Output the [X, Y] coordinate of the center of the cell containing the given text.  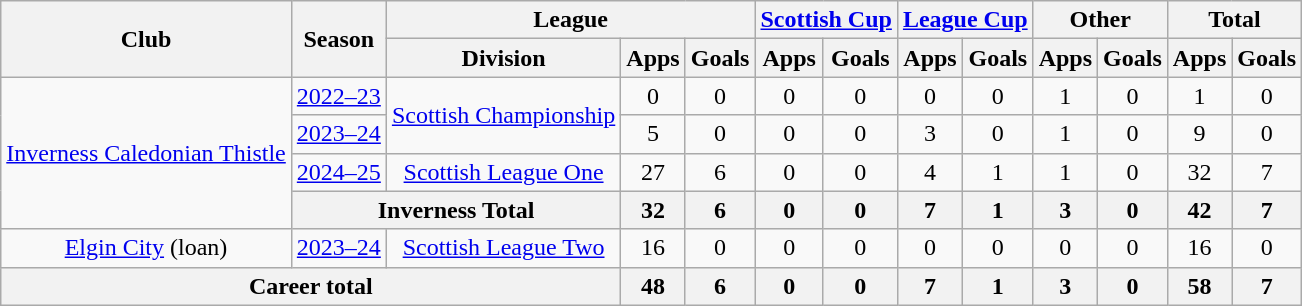
58 [1199, 286]
Scottish Championship [503, 115]
4 [930, 172]
Season [338, 39]
Scottish League One [503, 172]
Total [1234, 20]
Inverness Total [456, 210]
Elgin City (loan) [146, 248]
Scottish Cup [826, 20]
5 [653, 134]
2022–23 [338, 96]
Other [1100, 20]
Career total [311, 286]
Division [503, 58]
Club [146, 39]
48 [653, 286]
2024–25 [338, 172]
Inverness Caledonian Thistle [146, 153]
League [570, 20]
27 [653, 172]
9 [1199, 134]
League Cup [965, 20]
42 [1199, 210]
Scottish League Two [503, 248]
